Provide the [x, y] coordinate of the cell's center where the given text is located.  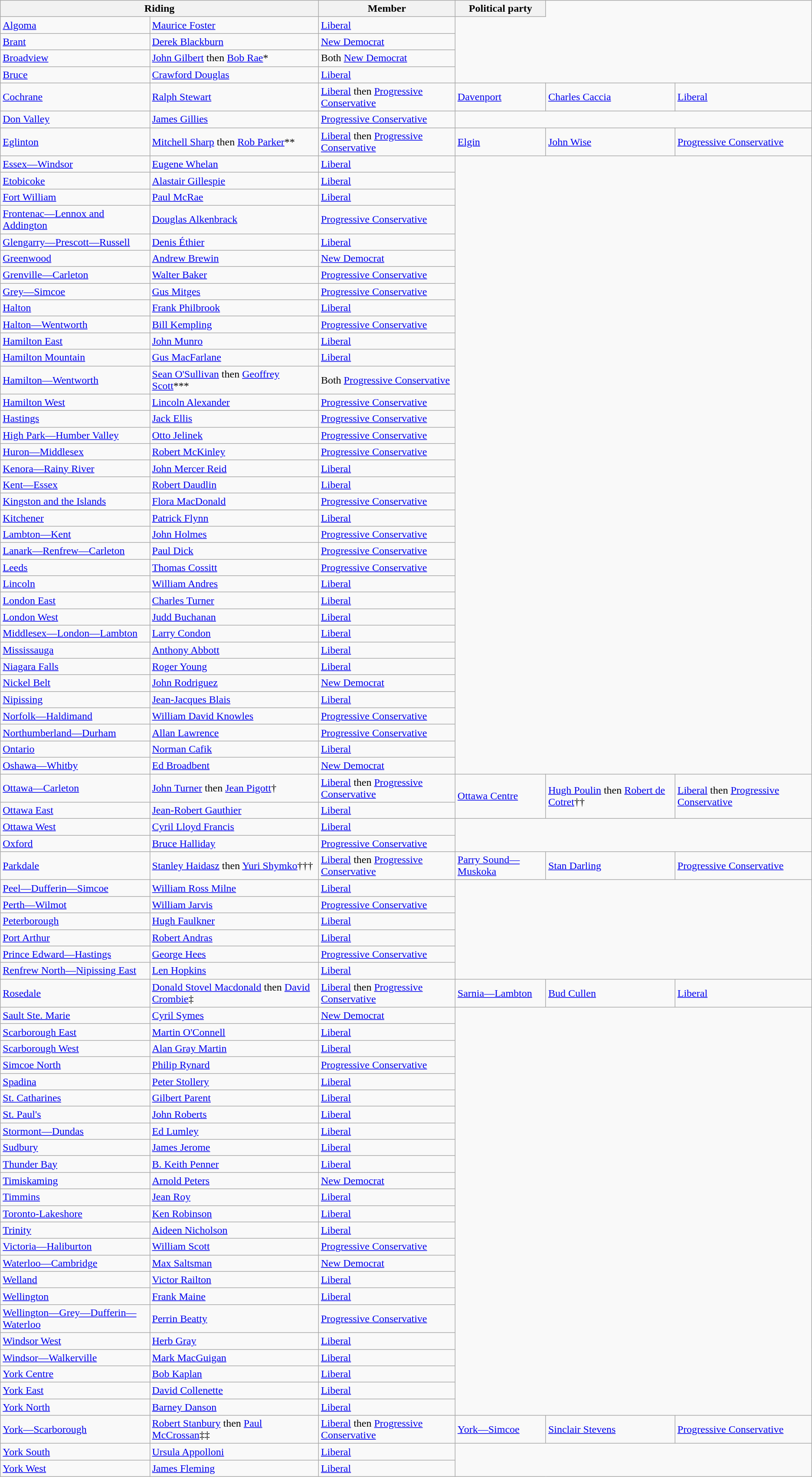
Ursula Appolloni [234, 1452]
Stormont—Dundas [75, 1131]
High Park—Humber Valley [75, 435]
Kenora—Rainy River [75, 468]
Ottawa East [75, 811]
York West [75, 1468]
Sinclair Stevens [610, 1429]
St. Paul's [75, 1115]
Oxford [75, 844]
Wellington [75, 1296]
Timiskaming [75, 1181]
David Collenette [234, 1391]
Robert McKinley [234, 452]
George Hees [234, 954]
Nickel Belt [75, 683]
Hastings [75, 419]
Scarborough West [75, 1048]
Bruce [75, 75]
Hugh Poulin then Robert de Cotret†† [610, 797]
Flora MacDonald [234, 501]
Allan Lawrence [234, 732]
Thomas Cossitt [234, 568]
Philip Rynard [234, 1065]
Ottawa West [75, 827]
Ralph Stewart [234, 97]
Ken Robinson [234, 1214]
Bruce Halliday [234, 844]
Maurice Foster [234, 25]
Both New Democrat [387, 58]
James Fleming [234, 1468]
Ottawa Centre [501, 797]
Cyril Lloyd Francis [234, 827]
John Turner then Jean Pigott† [234, 788]
John Rodriguez [234, 683]
Renfrew North—Nipissing East [75, 971]
Andrew Brewin [234, 259]
Timmins [75, 1197]
Kitchener [75, 518]
Victoria—Haliburton [75, 1247]
Windsor—Walkerville [75, 1358]
York—Scarborough [75, 1429]
Broadview [75, 58]
Denis Éthier [234, 242]
Arnold Peters [234, 1181]
Ontario [75, 749]
Peel—Dufferin—Simcoe [75, 888]
William Jarvis [234, 905]
Patrick Flynn [234, 518]
Thunder Bay [75, 1164]
Hamilton Mountain [75, 358]
Huron—Middlesex [75, 452]
Douglas Alkenbrack [234, 220]
Herb Gray [234, 1341]
Welland [75, 1280]
Halton [75, 308]
Jean Roy [234, 1197]
Charles Caccia [610, 97]
Victor Railton [234, 1280]
Windsor West [75, 1341]
James Gillies [234, 119]
Barney Danson [234, 1407]
Simcoe North [75, 1065]
Gus MacFarlane [234, 358]
York Centre [75, 1374]
John Munro [234, 341]
Trinity [75, 1230]
Norman Cafik [234, 749]
Grey—Simcoe [75, 292]
Anthony Abbott [234, 650]
Larry Condon [234, 633]
John Wise [610, 141]
Bill Kempling [234, 325]
Riding [160, 9]
Scarborough East [75, 1032]
Frank Maine [234, 1296]
Peter Stollery [234, 1082]
Parkdale [75, 866]
Political party [501, 9]
Otto Jelinek [234, 435]
Member [387, 9]
Brant [75, 42]
Kingston and the Islands [75, 501]
Gus Mitges [234, 292]
Wellington—Grey—Dufferin—Waterloo [75, 1318]
Sudbury [75, 1148]
Paul Dick [234, 551]
Robert Andras [234, 938]
Sean O'Sullivan then Geoffrey Scott*** [234, 380]
William Andres [234, 584]
Lincoln Alexander [234, 402]
Stanley Haidasz then Yuri Shymko††† [234, 866]
Elgin [501, 141]
William Ross Milne [234, 888]
Hamilton—Wentworth [75, 380]
Alan Gray Martin [234, 1048]
Hamilton West [75, 402]
Judd Buchanan [234, 617]
Peterborough [75, 921]
Martin O'Connell [234, 1032]
Parry Sound—Muskoka [501, 866]
York North [75, 1407]
James Jerome [234, 1148]
Ed Lumley [234, 1131]
Halton—Wentworth [75, 325]
John Roberts [234, 1115]
John Gilbert then Bob Rae* [234, 58]
Mark MacGuigan [234, 1358]
Davenport [501, 97]
Middlesex—London—Lambton [75, 633]
John Holmes [234, 535]
Gilbert Parent [234, 1098]
Alastair Gillespie [234, 181]
Hamilton East [75, 341]
Cochrane [75, 97]
Glengarry—Prescott—Russell [75, 242]
Donald Stovel Macdonald then David Crombie‡ [234, 993]
John Mercer Reid [234, 468]
Leeds [75, 568]
Ottawa—Carleton [75, 788]
Jean-Robert Gauthier [234, 811]
Mississauga [75, 650]
York East [75, 1391]
Hugh Faulkner [234, 921]
Waterloo—Cambridge [75, 1263]
Perrin Beatty [234, 1318]
Bob Kaplan [234, 1374]
Derek Blackburn [234, 42]
Robert Stanbury then Paul McCrossan‡‡ [234, 1429]
Eugene Whelan [234, 164]
Len Hopkins [234, 971]
Essex—Windsor [75, 164]
Prince Edward—Hastings [75, 954]
Lincoln [75, 584]
Kent—Essex [75, 485]
Frank Philbrook [234, 308]
B. Keith Penner [234, 1164]
Aideen Nicholson [234, 1230]
Sarnia—Lambton [501, 993]
Charles Turner [234, 601]
Norfolk—Haldimand [75, 716]
Etobicoke [75, 181]
Rosedale [75, 993]
Port Arthur [75, 938]
Jean-Jacques Blais [234, 699]
Spadina [75, 1082]
London West [75, 617]
Cyril Symes [234, 1015]
Nipissing [75, 699]
Perth—Wilmot [75, 905]
Fort William [75, 197]
Roger Young [234, 666]
Grenville—Carleton [75, 275]
Max Saltsman [234, 1263]
Jack Ellis [234, 419]
Northumberland—Durham [75, 732]
Don Valley [75, 119]
Ed Broadbent [234, 765]
Lanark—Renfrew—Carleton [75, 551]
Robert Daudlin [234, 485]
Niagara Falls [75, 666]
Both Progressive Conservative [387, 380]
London East [75, 601]
York—Simcoe [501, 1429]
Paul McRae [234, 197]
Lambton—Kent [75, 535]
St. Catharines [75, 1098]
Oshawa—Whitby [75, 765]
Mitchell Sharp then Rob Parker** [234, 141]
York South [75, 1452]
Eglinton [75, 141]
Bud Cullen [610, 993]
Toronto-Lakeshore [75, 1214]
Algoma [75, 25]
Frontenac—Lennox and Addington [75, 220]
William David Knowles [234, 716]
Walter Baker [234, 275]
Crawford Douglas [234, 75]
Stan Darling [610, 866]
Greenwood [75, 259]
William Scott [234, 1247]
Sault Ste. Marie [75, 1015]
